Provide the (x, y) coordinate of the cell's center where the given text is located.  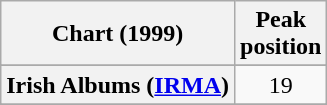
Peakposition (281, 34)
Chart (1999) (118, 34)
19 (281, 85)
Irish Albums (IRMA) (118, 85)
